From the cell containing the given text, extract its center point as (X, Y) coordinate. 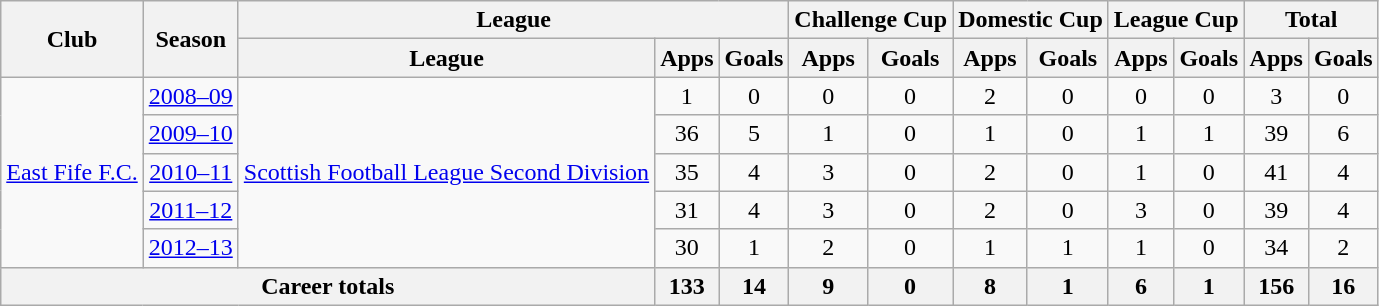
Club (72, 39)
36 (687, 134)
Career totals (328, 286)
8 (990, 286)
Domestic Cup (1031, 20)
Scottish Football League Second Division (446, 172)
35 (687, 172)
9 (828, 286)
Season (190, 39)
2010–11 (190, 172)
156 (1276, 286)
30 (687, 248)
East Fife F.C. (72, 172)
Total (1311, 20)
133 (687, 286)
2008–09 (190, 96)
League Cup (1176, 20)
2009–10 (190, 134)
2012–13 (190, 248)
2011–12 (190, 210)
14 (754, 286)
16 (1343, 286)
Challenge Cup (871, 20)
5 (754, 134)
34 (1276, 248)
31 (687, 210)
41 (1276, 172)
